Scan for the cell matching the given text and deliver its [X, Y] coordinate at center. 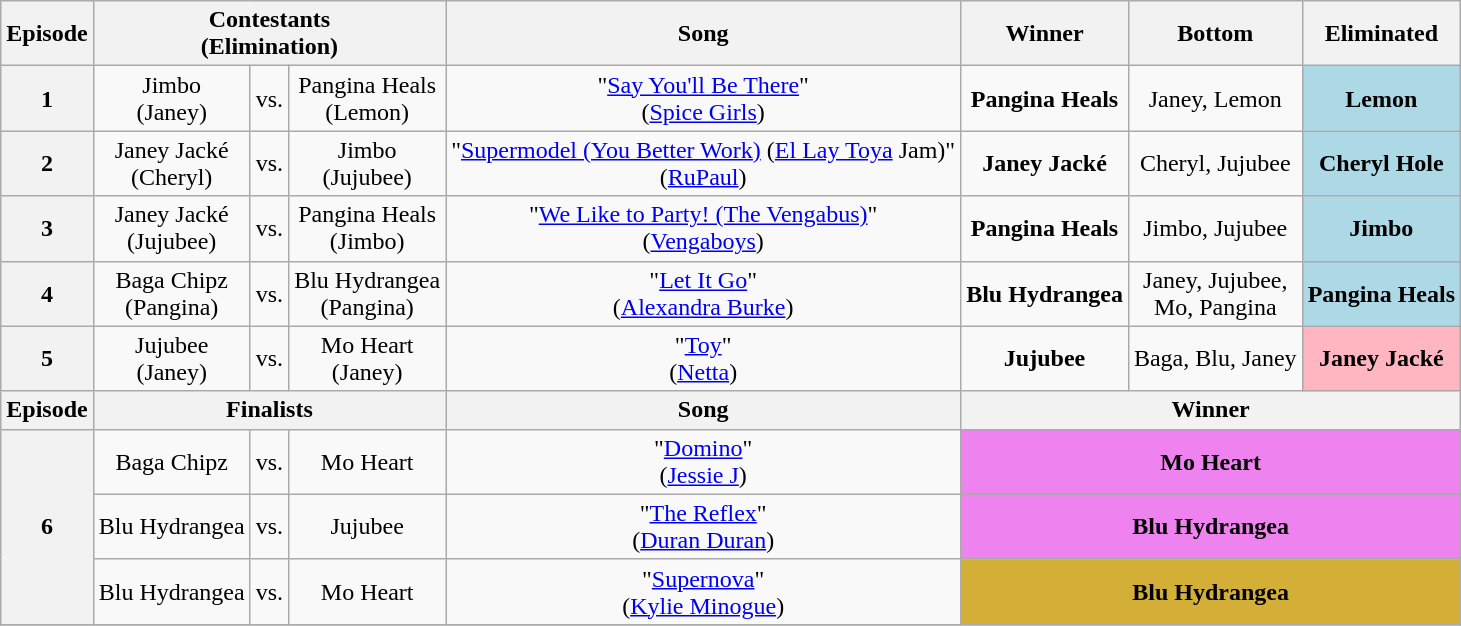
Mo Heart(Janey) [368, 358]
"Let It Go"(Alexandra Burke) [704, 294]
"The Reflex"(Duran Duran) [704, 526]
6 [47, 526]
Jimbo(Jujubee) [368, 164]
"Supernova"(Kylie Minogue) [704, 592]
Janey, Jujubee,Mo, Pangina [1215, 294]
Jimbo, Jujubee [1215, 228]
Pangina Heals(Jimbo) [368, 228]
Janey, Lemon [1215, 98]
Janey Jacké(Cheryl) [172, 164]
"We Like to Party! (The Vengabus)"(Vengaboys) [704, 228]
Blu Hydrangea(Pangina) [368, 294]
"Toy"(Netta) [704, 358]
Eliminated [1381, 34]
5 [47, 358]
3 [47, 228]
Jujubee(Janey) [172, 358]
Janey Jacké(Jujubee) [172, 228]
Jimbo(Janey) [172, 98]
Baga Chipz [172, 462]
4 [47, 294]
Lemon [1381, 98]
Cheryl Hole [1381, 164]
"Say You'll Be There"(Spice Girls) [704, 98]
Bottom [1215, 34]
Contestants(Elimination) [269, 34]
Pangina Heals(Lemon) [368, 98]
Finalists [269, 410]
Baga, Blu, Janey [1215, 358]
"Domino"(Jessie J) [704, 462]
Cheryl, Jujubee [1215, 164]
Jimbo [1381, 228]
2 [47, 164]
"Supermodel (You Better Work) (El Lay Toya Jam)"(RuPaul) [704, 164]
Baga Chipz(Pangina) [172, 294]
1 [47, 98]
